Find where the given text appears and provide that cell's center as (X, Y) coordinate. 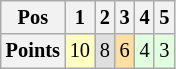
1 (80, 17)
Pos (33, 17)
8 (105, 51)
6 (125, 51)
Points (33, 51)
2 (105, 17)
10 (80, 51)
5 (164, 17)
